Provide the [X, Y] coordinate of the cell's center where the given text is located.  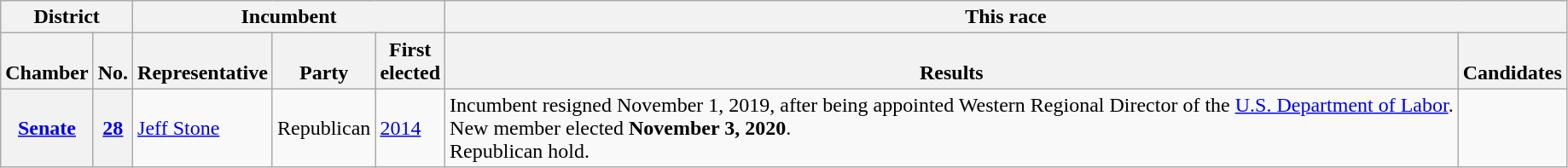
Candidates [1512, 61]
Party [323, 61]
Republican [323, 128]
Results [952, 61]
28 [113, 128]
This race [1007, 17]
Jeff Stone [203, 128]
Firstelected [410, 61]
2014 [410, 128]
Representative [203, 61]
Incumbent [289, 17]
Chamber [47, 61]
Senate [47, 128]
District [67, 17]
No. [113, 61]
